Search for the cell housing the specified text and yield its (X, Y) center coordinate. 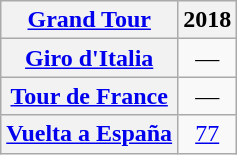
Tour de France (90, 96)
Grand Tour (90, 20)
Vuelta a España (90, 134)
77 (208, 134)
Giro d'Italia (90, 58)
2018 (208, 20)
